Find where the given text appears and provide that cell's center as [x, y] coordinate. 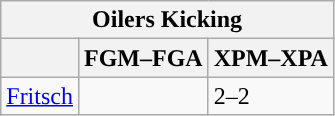
2–2 [270, 96]
Fritsch [40, 96]
FGM–FGA [143, 58]
Oilers Kicking [168, 20]
XPM–XPA [270, 58]
